Extract the (X, Y) coordinate from the center of the cell holding the provided text.  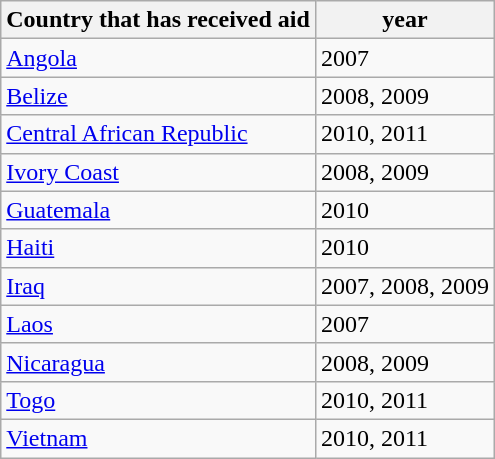
Belize (158, 96)
2007, 2008, 2009 (404, 286)
Angola (158, 58)
Iraq (158, 286)
Vietnam (158, 438)
Togo (158, 400)
Country that has received aid (158, 20)
year (404, 20)
Ivory Coast (158, 172)
Central African Republic (158, 134)
Haiti (158, 248)
Guatemala (158, 210)
Laos (158, 324)
Nicaragua (158, 362)
